Search for the cell housing the specified text and yield its (x, y) center coordinate. 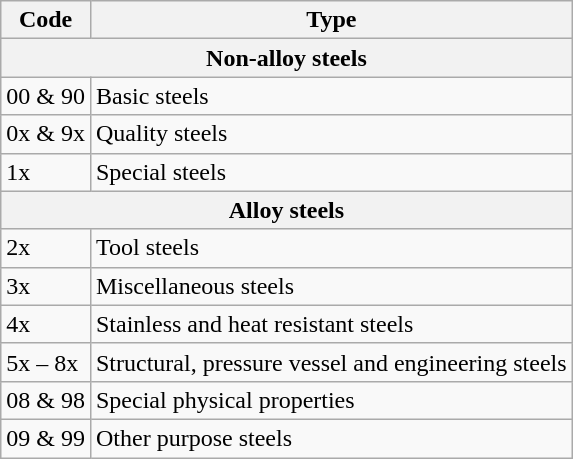
2x (46, 248)
09 & 99 (46, 438)
Stainless and heat resistant steels (331, 324)
5x – 8x (46, 362)
08 & 98 (46, 400)
Basic steels (331, 96)
3x (46, 286)
Special physical properties (331, 400)
Code (46, 20)
Non-alloy steels (286, 58)
Structural, pressure vessel and engineering steels (331, 362)
Miscellaneous steels (331, 286)
Tool steels (331, 248)
4x (46, 324)
Quality steels (331, 134)
Other purpose steels (331, 438)
0x & 9x (46, 134)
1x (46, 172)
Type (331, 20)
Alloy steels (286, 210)
00 & 90 (46, 96)
Special steels (331, 172)
